Output the [x, y] coordinate of the center of the cell containing the given text.  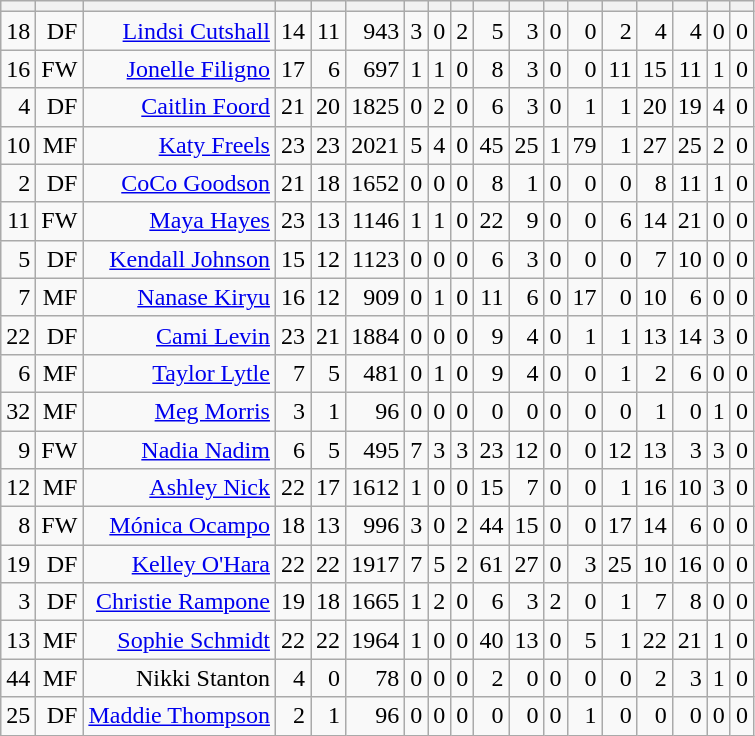
1123 [376, 259]
Caitlin Foord [180, 107]
32 [18, 411]
Katy Freels [180, 145]
Kelley O'Hara [180, 564]
1146 [376, 221]
Jonelle Filigno [180, 69]
Mónica Ocampo [180, 526]
61 [492, 564]
943 [376, 31]
79 [584, 145]
78 [376, 678]
Maddie Thompson [180, 716]
1612 [376, 488]
Meg Morris [180, 411]
Christie Rampone [180, 602]
1825 [376, 107]
2021 [376, 145]
Cami Levin [180, 335]
45 [492, 145]
996 [376, 526]
1884 [376, 335]
1964 [376, 640]
495 [376, 449]
Nanase Kiryu [180, 297]
1665 [376, 602]
1652 [376, 183]
Sophie Schmidt [180, 640]
Maya Hayes [180, 221]
481 [376, 373]
Ashley Nick [180, 488]
697 [376, 69]
Taylor Lytle [180, 373]
Lindsi Cutshall [180, 31]
40 [492, 640]
CoCo Goodson [180, 183]
1917 [376, 564]
Kendall Johnson [180, 259]
909 [376, 297]
Nadia Nadim [180, 449]
Nikki Stanton [180, 678]
